Capture the cell that displays the provided text and extract its [x, y] central coordinate. 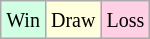
Win [24, 20]
Draw [72, 20]
Loss [126, 20]
